Detect which cell encompasses the target text, then output its [x, y] center coordinate. 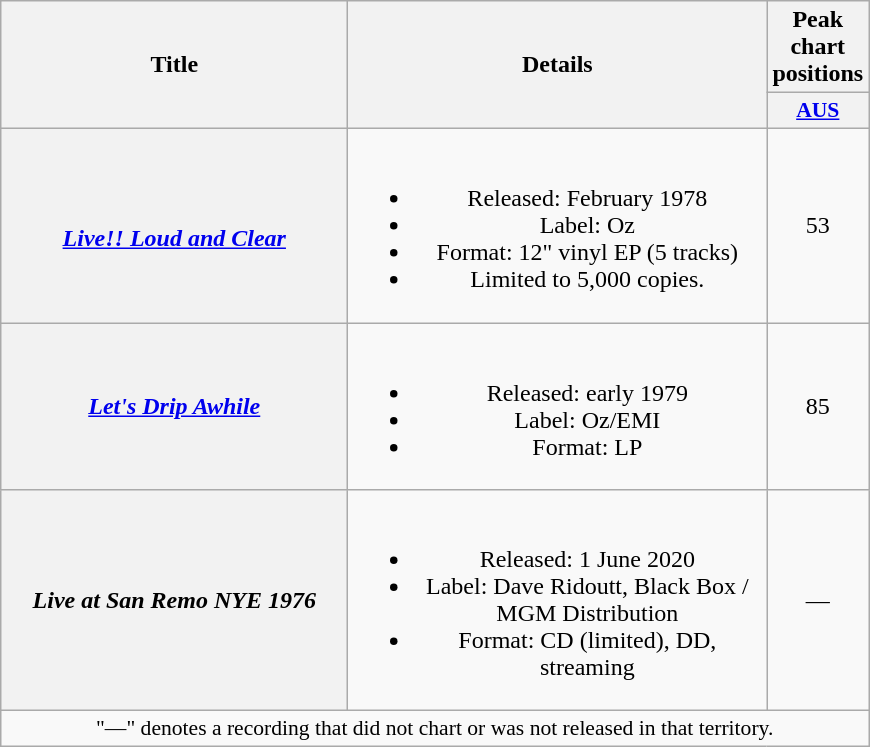
Let's Drip Awhile [174, 406]
Title [174, 65]
85 [818, 406]
AUS [818, 111]
Live!! Loud and Clear [174, 225]
Peak chart positions [818, 47]
53 [818, 225]
Released: 1 June 2020Label: Dave Ridoutt, Black Box / MGM DistributionFormat: CD (limited), DD, streaming [558, 600]
Live at San Remo NYE 1976 [174, 600]
Details [558, 65]
— [818, 600]
Released: February 1978Label: Oz Format: 12" vinyl EP (5 tracks)Limited to 5,000 copies. [558, 225]
"—" denotes a recording that did not chart or was not released in that territory. [435, 729]
Released: early 1979Label: Oz/EMI Format: LP [558, 406]
